Pinpoint the cell where the given text exists, returning its (x, y) midpoint coordinate. 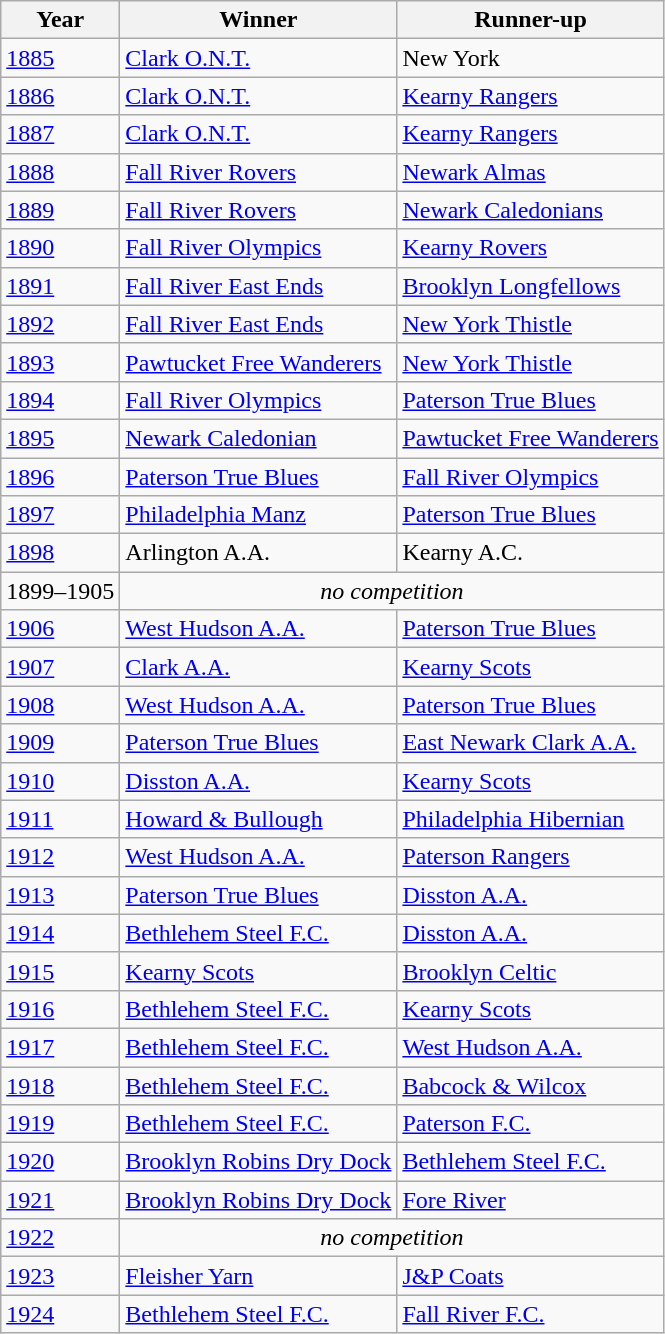
Fore River (530, 1200)
Brooklyn Longfellows (530, 286)
1915 (60, 971)
1897 (60, 515)
1916 (60, 1009)
Paterson F.C. (530, 1124)
1914 (60, 933)
1890 (60, 248)
Newark Caledonians (530, 210)
1907 (60, 667)
1909 (60, 743)
1911 (60, 819)
1891 (60, 286)
Kearny A.C. (530, 553)
Kearny Rovers (530, 248)
Philadelphia Manz (258, 515)
1894 (60, 400)
1895 (60, 438)
Newark Almas (530, 172)
Brooklyn Celtic (530, 971)
Newark Caledonian (258, 438)
1892 (60, 324)
Clark A.A. (258, 667)
J&P Coats (530, 1276)
1908 (60, 705)
Paterson Rangers (530, 857)
1913 (60, 895)
1893 (60, 362)
Philadelphia Hibernian (530, 819)
East Newark Clark A.A. (530, 743)
Howard & Bullough (258, 819)
1899–1905 (60, 591)
1924 (60, 1314)
1923 (60, 1276)
1912 (60, 857)
Runner-up (530, 20)
1888 (60, 172)
1889 (60, 210)
1896 (60, 477)
1898 (60, 553)
1917 (60, 1047)
Babcock & Wilcox (530, 1085)
1887 (60, 134)
Winner (258, 20)
Fleisher Yarn (258, 1276)
Arlington A.A. (258, 553)
New York (530, 58)
Fall River F.C. (530, 1314)
1919 (60, 1124)
1910 (60, 781)
1918 (60, 1085)
1921 (60, 1200)
1906 (60, 629)
1885 (60, 58)
1922 (60, 1238)
1886 (60, 96)
1920 (60, 1162)
Year (60, 20)
